Provide the [x, y] coordinate of the cell's center where the given text is located.  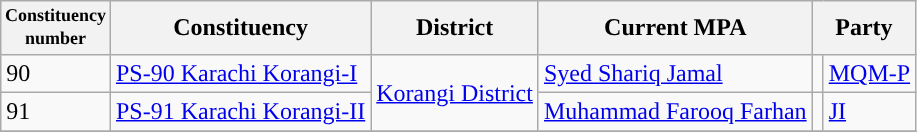
90 [56, 73]
Constituency [240, 28]
JI [869, 111]
Korangi District [455, 92]
PS-91 Karachi Korangi-II [240, 111]
Party [864, 28]
Syed Shariq Jamal [675, 73]
District [455, 28]
Constituency number [56, 28]
PS-90 Karachi Korangi-I [240, 73]
91 [56, 111]
MQM-P [869, 73]
Current MPA [675, 28]
Muhammad Farooq Farhan [675, 111]
